Identify which cell holds the provided text, then report its (x, y) central coordinate. 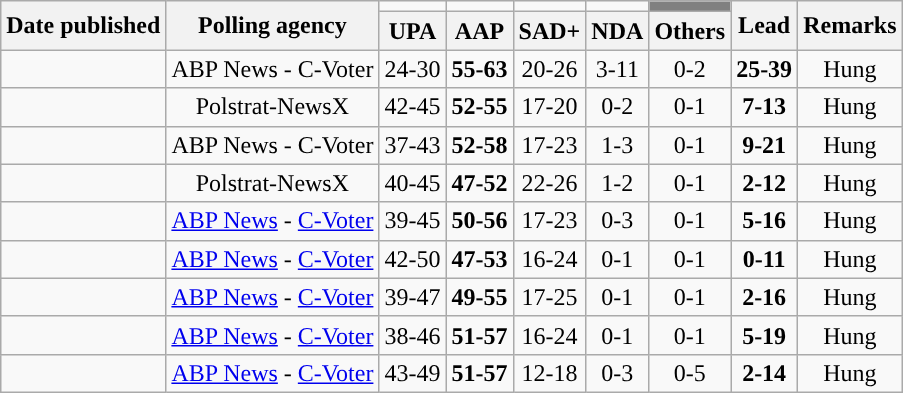
20-26 (550, 69)
9-21 (764, 145)
37-43 (412, 145)
1-3 (618, 145)
Others (690, 31)
55-63 (480, 69)
40-45 (412, 183)
52-58 (480, 145)
47-53 (480, 259)
12-18 (550, 373)
52-55 (480, 107)
5-19 (764, 335)
1-2 (618, 183)
17-25 (550, 297)
2-14 (764, 373)
AAP (480, 31)
38-46 (412, 335)
7-13 (764, 107)
3-11 (618, 69)
2-16 (764, 297)
2-12 (764, 183)
39-45 (412, 221)
42-50 (412, 259)
Polling agency (272, 26)
22-26 (550, 183)
39-47 (412, 297)
NDA (618, 31)
25-39 (764, 69)
0-5 (690, 373)
Date published (84, 26)
17-20 (550, 107)
47-52 (480, 183)
Lead (764, 26)
43-49 (412, 373)
42-45 (412, 107)
Remarks (850, 26)
UPA (412, 31)
49-55 (480, 297)
5-16 (764, 221)
24-30 (412, 69)
SAD+ (550, 31)
0-11 (764, 259)
50-56 (480, 221)
